Extract the [X, Y] coordinate from the center of the cell holding the provided text.  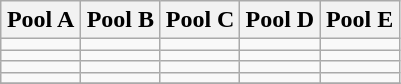
Pool B [120, 20]
Pool D [280, 20]
Pool C [200, 20]
Pool A [41, 20]
Pool E [360, 20]
